Search for the cell housing the specified text and yield its (x, y) center coordinate. 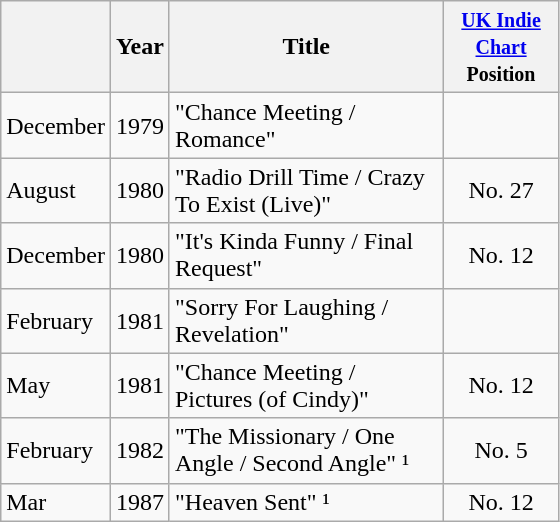
1982 (140, 450)
August (56, 190)
Year (140, 47)
May (56, 386)
Title (306, 47)
1979 (140, 126)
No. 27 (501, 190)
"It's Kinda Funny / Final Request" (306, 256)
1987 (140, 502)
UK Indie Chart Position (501, 47)
"Heaven Sent" ¹ (306, 502)
"Sorry For Laughing / Revelation" (306, 320)
"Chance Meeting / Pictures (of Cindy)" (306, 386)
"Radio Drill Time / Crazy To Exist (Live)" (306, 190)
Mar (56, 502)
"The Missionary / One Angle / Second Angle" ¹ (306, 450)
No. 5 (501, 450)
"Chance Meeting / Romance" (306, 126)
